Provide the [x, y] coordinate of the cell's center where the given text is located.  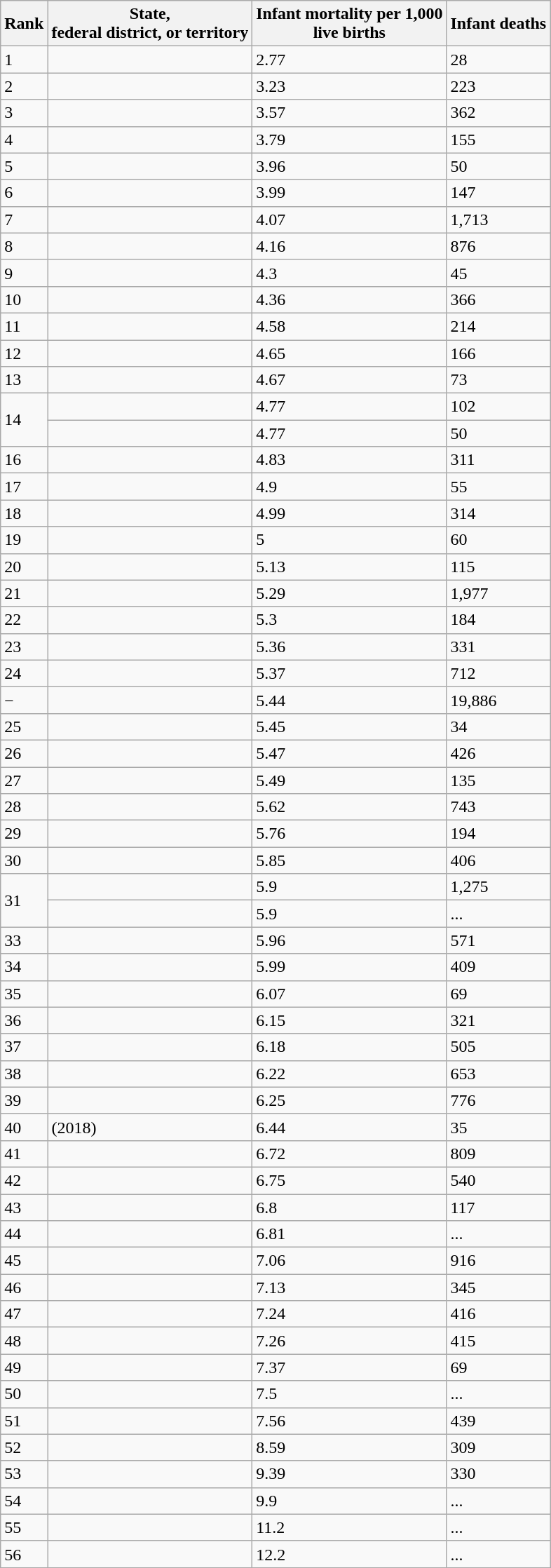
416 [498, 1314]
9 [24, 273]
7.5 [349, 1394]
56 [24, 1554]
44 [24, 1234]
4.67 [349, 380]
5.99 [349, 967]
40 [24, 1127]
1,713 [498, 219]
Rank [24, 24]
53 [24, 1474]
29 [24, 834]
26 [24, 753]
147 [498, 193]
115 [498, 567]
5.44 [349, 700]
43 [24, 1207]
5.62 [349, 807]
12 [24, 353]
223 [498, 86]
3.99 [349, 193]
− [24, 700]
16 [24, 460]
2 [24, 86]
776 [498, 1100]
214 [498, 326]
406 [498, 860]
46 [24, 1287]
54 [24, 1501]
5.36 [349, 647]
37 [24, 1047]
5.29 [349, 593]
4.16 [349, 246]
30 [24, 860]
3.57 [349, 113]
409 [498, 967]
17 [24, 487]
47 [24, 1314]
3 [24, 113]
1,977 [498, 593]
8.59 [349, 1447]
4.58 [349, 326]
194 [498, 834]
4.65 [349, 353]
366 [498, 299]
6.75 [349, 1180]
13 [24, 380]
4.07 [349, 219]
6.25 [349, 1100]
5.37 [349, 673]
7.56 [349, 1421]
314 [498, 513]
330 [498, 1474]
439 [498, 1421]
9.39 [349, 1474]
27 [24, 780]
49 [24, 1367]
4.9 [349, 487]
321 [498, 1020]
5.45 [349, 726]
24 [24, 673]
9.9 [349, 1501]
7.26 [349, 1341]
33 [24, 940]
Infant deaths [498, 24]
11 [24, 326]
12.2 [349, 1554]
7.37 [349, 1367]
2.77 [349, 60]
3.79 [349, 140]
7 [24, 219]
Infant mortality per 1,000live births [349, 24]
155 [498, 140]
362 [498, 113]
20 [24, 567]
22 [24, 620]
345 [498, 1287]
743 [498, 807]
73 [498, 380]
14 [24, 420]
41 [24, 1154]
State,federal district, or territory [150, 24]
23 [24, 647]
415 [498, 1341]
18 [24, 513]
571 [498, 940]
7.24 [349, 1314]
5.49 [349, 780]
876 [498, 246]
505 [498, 1047]
6.07 [349, 994]
5.13 [349, 567]
311 [498, 460]
6.72 [349, 1154]
60 [498, 540]
809 [498, 1154]
6.8 [349, 1207]
5.3 [349, 620]
6.44 [349, 1127]
3.23 [349, 86]
5.85 [349, 860]
4.3 [349, 273]
117 [498, 1207]
653 [498, 1074]
309 [498, 1447]
39 [24, 1100]
4.83 [349, 460]
7.13 [349, 1287]
184 [498, 620]
21 [24, 593]
6.81 [349, 1234]
10 [24, 299]
31 [24, 900]
51 [24, 1421]
6.18 [349, 1047]
712 [498, 673]
6.15 [349, 1020]
916 [498, 1261]
166 [498, 353]
4.99 [349, 513]
331 [498, 647]
19,886 [498, 700]
42 [24, 1180]
4.36 [349, 299]
5.76 [349, 834]
4 [24, 140]
540 [498, 1180]
426 [498, 753]
5.96 [349, 940]
11.2 [349, 1527]
1 [24, 60]
48 [24, 1341]
135 [498, 780]
52 [24, 1447]
36 [24, 1020]
25 [24, 726]
38 [24, 1074]
(2018) [150, 1127]
6 [24, 193]
7.06 [349, 1261]
8 [24, 246]
1,275 [498, 887]
6.22 [349, 1074]
19 [24, 540]
102 [498, 407]
5.47 [349, 753]
3.96 [349, 166]
